Return the (X, Y) coordinate for the center point of the cell that contains the specified text.  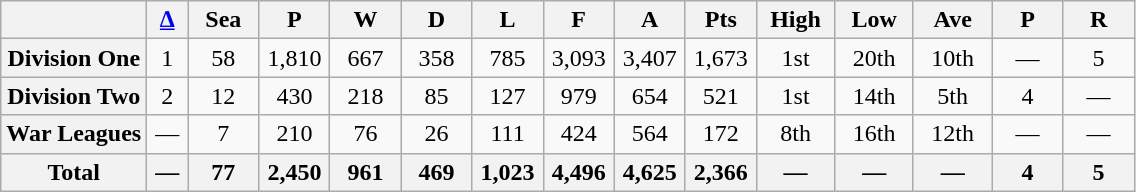
W (366, 20)
5th (952, 96)
172 (720, 134)
26 (436, 134)
3,093 (578, 58)
85 (436, 96)
218 (366, 96)
3,407 (650, 58)
R (1098, 20)
430 (294, 96)
4,625 (650, 172)
7 (224, 134)
1,810 (294, 58)
∆ (168, 20)
D (436, 20)
Low (874, 20)
10th (952, 58)
1,673 (720, 58)
961 (366, 172)
Total (74, 172)
4,496 (578, 172)
111 (508, 134)
L (508, 20)
A (650, 20)
358 (436, 58)
1 (168, 58)
16th (874, 134)
58 (224, 58)
12 (224, 96)
8th (796, 134)
667 (366, 58)
1,023 (508, 172)
Sea (224, 20)
Pts (720, 20)
127 (508, 96)
469 (436, 172)
F (578, 20)
564 (650, 134)
785 (508, 58)
20th (874, 58)
High (796, 20)
77 (224, 172)
12th (952, 134)
War Leagues (74, 134)
Division One (74, 58)
2 (168, 96)
Ave (952, 20)
424 (578, 134)
2,450 (294, 172)
Division Two (74, 96)
210 (294, 134)
654 (650, 96)
2,366 (720, 172)
76 (366, 134)
14th (874, 96)
979 (578, 96)
521 (720, 96)
